Search for the cell housing the specified text and yield its [x, y] center coordinate. 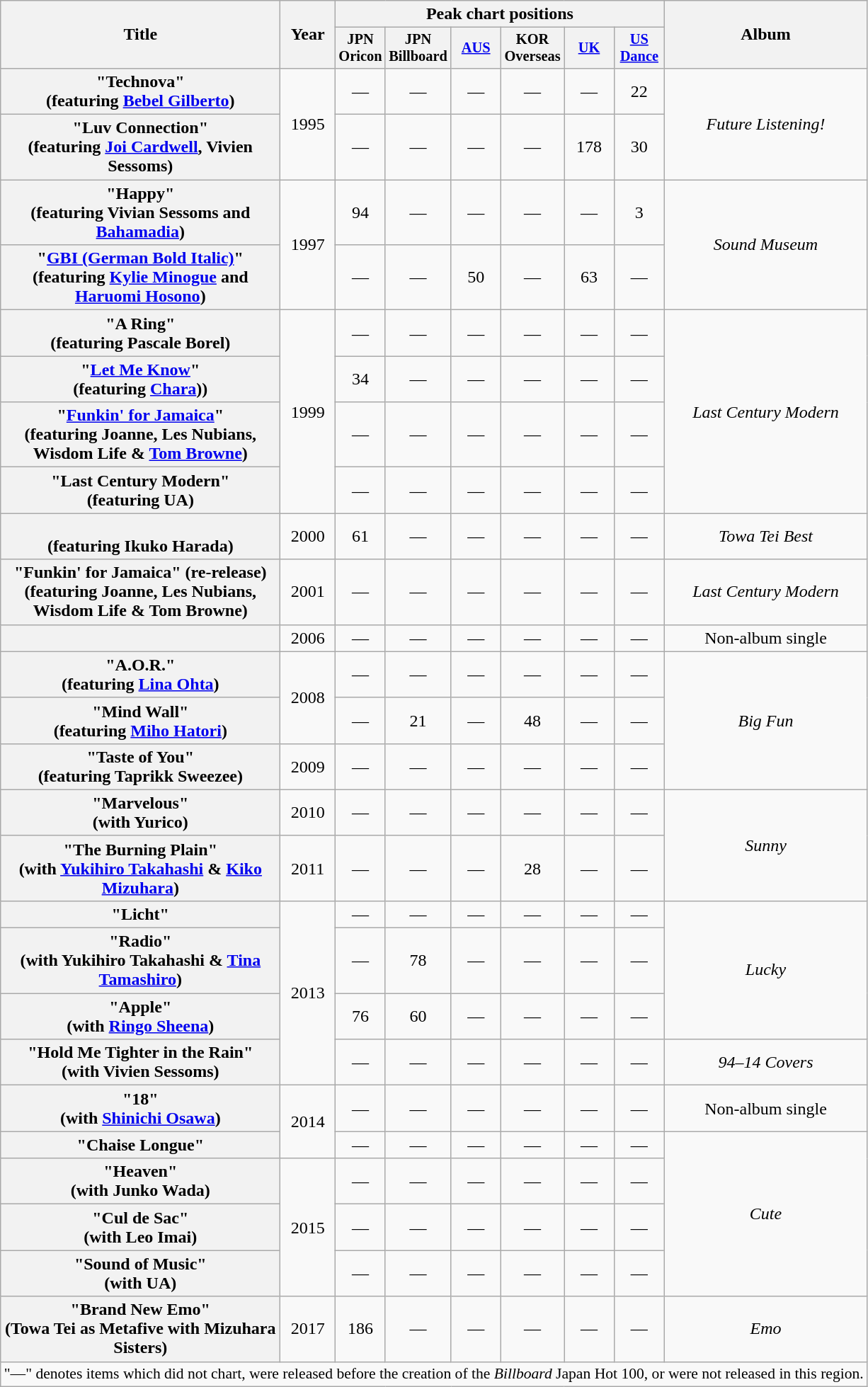
3 [639, 212]
JPNOricon [361, 48]
"A.O.R."(featuring Lina Ohta) [140, 674]
"A Ring"(featuring Pascale Borel) [140, 333]
Lucky [766, 970]
"Cul de Sac"(with Leo Imai) [140, 1228]
94–14 Covers [766, 1062]
"Hold Me Tighter in the Rain"(with Vivien Sessoms) [140, 1062]
"Sound of Music"(with UA) [140, 1273]
"Brand New Emo"(Towa Tei as Metafive with Mizuhara Sisters) [140, 1329]
28 [532, 868]
2008 [308, 697]
"Taste of You"(featuring Taprikk Sweezee) [140, 766]
60 [418, 1017]
Title [140, 35]
21 [418, 721]
"Heaven"(with Junko Wada) [140, 1181]
2011 [308, 868]
"—" denotes items which did not chart, were released before the creation of the Billboard Japan Hot 100, or were not released in this region. [434, 1374]
2015 [308, 1228]
Peak chart positions [500, 14]
1999 [308, 412]
94 [361, 212]
Year [308, 35]
"Technova"(featuring Bebel Gilberto) [140, 91]
2000 [308, 537]
48 [532, 721]
Sunny [766, 845]
"The Burning Plain"(with Yukihiro Takahashi & Kiko Mizuhara) [140, 868]
186 [361, 1329]
1995 [308, 123]
22 [639, 91]
"Marvelous"(with Yurico) [140, 813]
Cute [766, 1214]
"Licht" [140, 914]
76 [361, 1017]
2009 [308, 766]
"Chaise Longue" [140, 1145]
30 [639, 147]
"18"(with Shinichi Osawa) [140, 1109]
"Let Me Know"(featuring Chara)) [140, 379]
KOR Overseas [532, 48]
50 [476, 278]
JPNBillboard [418, 48]
USDance [639, 48]
Emo [766, 1329]
2017 [308, 1329]
2001 [308, 592]
2014 [308, 1121]
Sound Museum [766, 245]
"Luv Connection"(featuring Joi Cardwell, Vivien Sessoms) [140, 147]
34 [361, 379]
"Last Century Modern"(featuring UA) [140, 490]
"Mind Wall"(featuring Miho Hatori) [140, 721]
2010 [308, 813]
"Happy"(featuring Vivian Sessoms and Bahamadia) [140, 212]
AUS [476, 48]
2006 [308, 638]
Album [766, 35]
78 [418, 961]
2013 [308, 993]
"Funkin' for Jamaica"(featuring Joanne, Les Nubians, Wisdom Life & Tom Browne) [140, 435]
(featuring Ikuko Harada) [140, 537]
1997 [308, 245]
"Apple"(with Ringo Sheena) [140, 1017]
"Radio"(with Yukihiro Takahashi & Tina Tamashiro) [140, 961]
Big Fun [766, 721]
61 [361, 537]
178 [589, 147]
Future Listening! [766, 123]
"Funkin' for Jamaica" (re-release)(featuring Joanne, Les Nubians, Wisdom Life & Tom Browne) [140, 592]
63 [589, 278]
"GBI (German Bold Italic)"(featuring Kylie Minogue and Haruomi Hosono) [140, 278]
UK [589, 48]
Towa Tei Best [766, 537]
